Determine the [X, Y] coordinate at the center of the cell enclosing the given text.  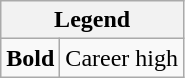
Career high [122, 58]
Bold [30, 58]
Legend [92, 20]
